Output the (X, Y) coordinate of the center of the cell containing the given text.  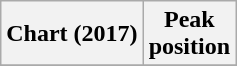
Chart (2017) (72, 34)
Peakposition (189, 34)
